Return (X, Y) of the center of cell containing provided text 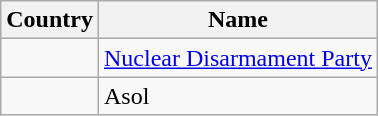
Nuclear Disarmament Party (238, 58)
Name (238, 20)
Asol (238, 96)
Country (50, 20)
